Identify which cell holds the provided text, then report its [x, y] central coordinate. 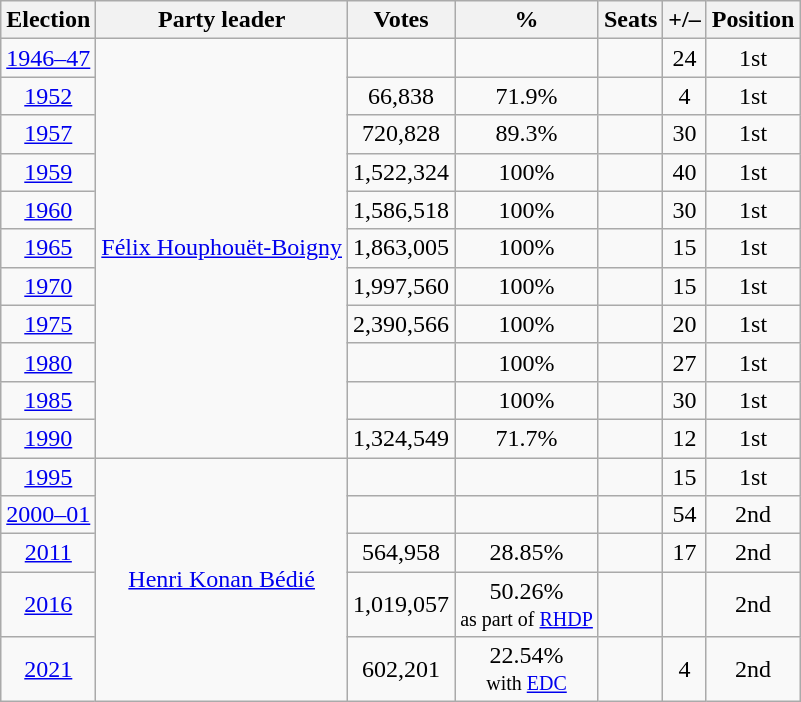
Election [48, 20]
66,838 [402, 96]
1990 [48, 438]
2011 [48, 553]
1985 [48, 400]
Votes [402, 20]
1960 [48, 210]
% [527, 20]
28.85% [527, 553]
27 [684, 362]
71.7% [527, 438]
Henri Konan Bédié [222, 580]
54 [684, 515]
12 [684, 438]
1,324,549 [402, 438]
24 [684, 58]
Party leader [222, 20]
1959 [48, 172]
1957 [48, 134]
Félix Houphouët-Boigny [222, 248]
1946–47 [48, 58]
1,863,005 [402, 248]
2000–01 [48, 515]
Position [753, 20]
17 [684, 553]
602,201 [402, 670]
Seats [630, 20]
1975 [48, 324]
1995 [48, 477]
+/– [684, 20]
89.3% [527, 134]
720,828 [402, 134]
2,390,566 [402, 324]
20 [684, 324]
1970 [48, 286]
50.26%as part of RHDP [527, 604]
40 [684, 172]
1,019,057 [402, 604]
1,997,560 [402, 286]
1965 [48, 248]
564,958 [402, 553]
2021 [48, 670]
71.9% [527, 96]
1952 [48, 96]
1980 [48, 362]
1,586,518 [402, 210]
1,522,324 [402, 172]
22.54%with EDC [527, 670]
2016 [48, 604]
